Return the (X, Y) coordinate for the center point of the cell that contains the specified text.  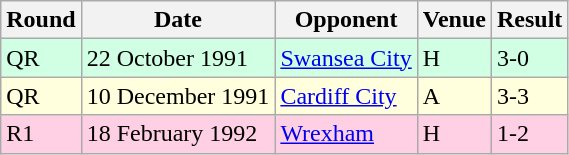
10 December 1991 (178, 96)
A (454, 96)
18 February 1992 (178, 134)
R1 (41, 134)
1-2 (529, 134)
Round (41, 20)
Wrexham (346, 134)
Cardiff City (346, 96)
Date (178, 20)
Opponent (346, 20)
Swansea City (346, 58)
22 October 1991 (178, 58)
Venue (454, 20)
Result (529, 20)
3-0 (529, 58)
3-3 (529, 96)
